Search for the cell housing the specified text and yield its [X, Y] center coordinate. 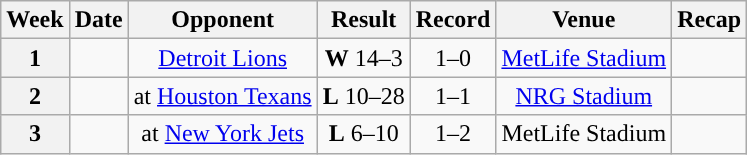
1–2 [453, 134]
1–0 [453, 58]
L 10–28 [364, 96]
Detroit Lions [222, 58]
at Houston Texans [222, 96]
Opponent [222, 20]
Date [98, 20]
1–1 [453, 96]
NRG Stadium [584, 96]
at New York Jets [222, 134]
Week [35, 20]
2 [35, 96]
L 6–10 [364, 134]
Result [364, 20]
1 [35, 58]
Venue [584, 20]
3 [35, 134]
Record [453, 20]
W 14–3 [364, 58]
Recap [710, 20]
